For the text-containing cell, return its midpoint in [x, y] coordinate format. 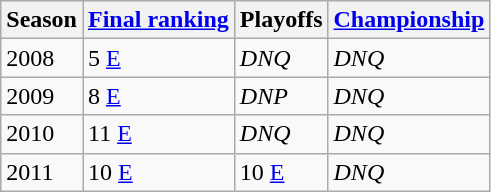
2010 [42, 134]
2009 [42, 96]
5 E [158, 58]
DNP [281, 96]
8 E [158, 96]
Season [42, 20]
Playoffs [281, 20]
2008 [42, 58]
2011 [42, 172]
Final ranking [158, 20]
11 E [158, 134]
Championship [409, 20]
